Detect which cell encompasses the target text, then output its (X, Y) center coordinate. 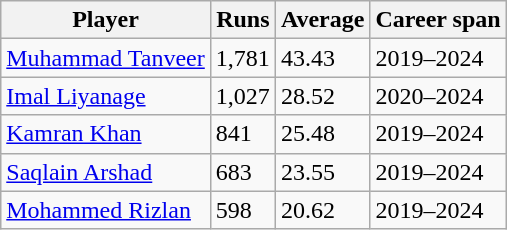
841 (242, 134)
Average (322, 20)
Career span (438, 20)
20.62 (322, 210)
Muhammad Tanveer (106, 58)
43.43 (322, 58)
Player (106, 20)
1,781 (242, 58)
683 (242, 172)
Imal Liyanage (106, 96)
25.48 (322, 134)
Mohammed Rizlan (106, 210)
1,027 (242, 96)
2020–2024 (438, 96)
28.52 (322, 96)
Runs (242, 20)
23.55 (322, 172)
598 (242, 210)
Saqlain Arshad (106, 172)
Kamran Khan (106, 134)
